Determine the [x, y] coordinate at the center of the cell enclosing the given text.  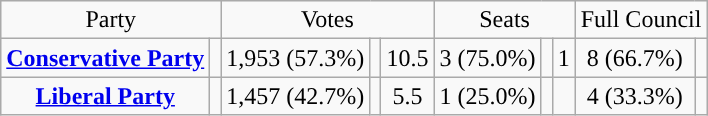
Full Council [641, 20]
10.5 [408, 58]
1,953 (57.3%) [296, 58]
3 (75.0%) [488, 58]
1 [564, 58]
Party [111, 20]
Votes [328, 20]
8 (66.7%) [634, 58]
Seats [504, 20]
Conservative Party [106, 58]
4 (33.3%) [634, 96]
5.5 [408, 96]
Liberal Party [106, 96]
1,457 (42.7%) [296, 96]
1 (25.0%) [488, 96]
